Identify which cell holds the provided text, then report its (x, y) central coordinate. 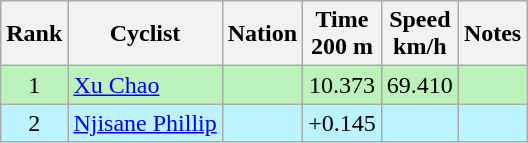
Rank (34, 34)
Njisane Phillip (145, 123)
1 (34, 85)
Cyclist (145, 34)
Nation (262, 34)
2 (34, 123)
+0.145 (342, 123)
69.410 (420, 85)
Notes (492, 34)
Xu Chao (145, 85)
10.373 (342, 85)
Speedkm/h (420, 34)
Time200 m (342, 34)
